Return [x, y] of the center of cell containing provided text 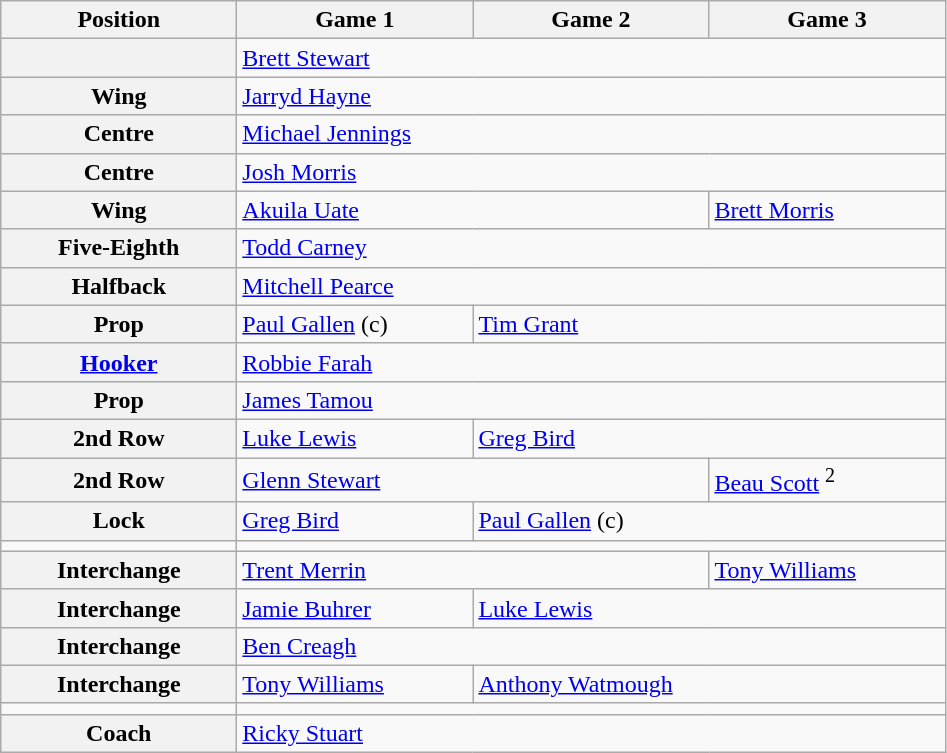
Hooker [119, 362]
Game 2 [591, 20]
Josh Morris [591, 172]
Akuila Uate [473, 210]
Five-Eighth [119, 248]
Lock [119, 521]
Todd Carney [591, 248]
Brett Stewart [591, 58]
Ben Creagh [591, 646]
Position [119, 20]
Game 3 [827, 20]
Halfback [119, 286]
Robbie Farah [591, 362]
Coach [119, 733]
Game 1 [355, 20]
Trent Merrin [473, 570]
Glenn Stewart [473, 480]
Jamie Buhrer [355, 608]
James Tamou [591, 400]
Brett Morris [827, 210]
Ricky Stuart [591, 733]
Mitchell Pearce [591, 286]
Beau Scott 2 [827, 480]
Jarryd Hayne [591, 96]
Anthony Watmough [709, 684]
Tim Grant [709, 324]
Michael Jennings [591, 134]
